From the cell containing the given text, extract its center point as (X, Y) coordinate. 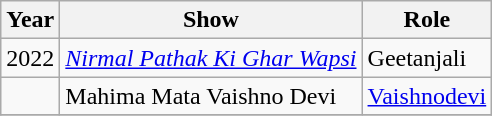
Vaishnodevi (427, 96)
Role (427, 20)
Year (30, 20)
Nirmal Pathak Ki Ghar Wapsi (211, 58)
Geetanjali (427, 58)
2022 (30, 58)
Show (211, 20)
Mahima Mata Vaishno Devi (211, 96)
